For the text-containing cell, return its midpoint in [X, Y] coordinate format. 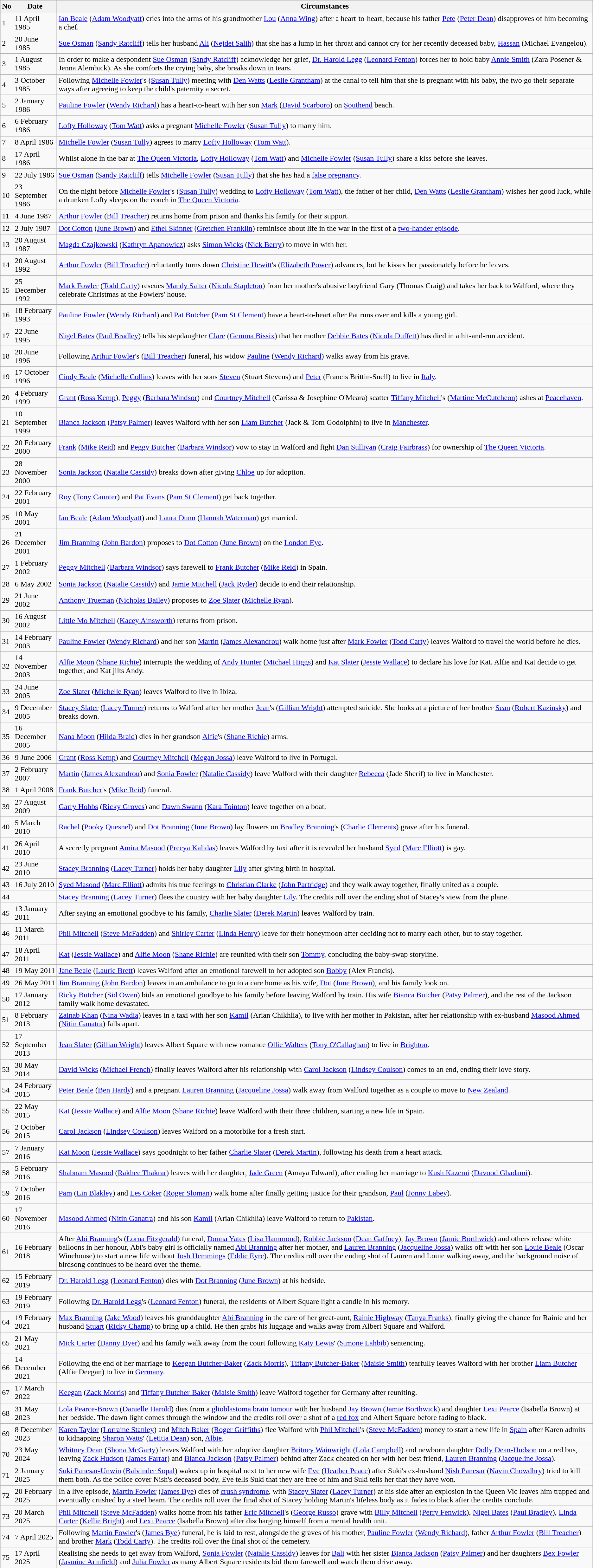
9 [7, 175]
15 February 2019 [35, 1281]
5 February 2016 [35, 1172]
7 October 2016 [35, 1193]
10 [7, 195]
24 June 2005 [35, 691]
20 June 1985 [35, 43]
14 [7, 265]
13 [7, 245]
14 November 2003 [35, 666]
52 [7, 1045]
Kat Moon (Jessie Wallace) says goodnight to her father Charlie Slater (Derek Martin), following his death from a heart attack. [325, 1152]
7 January 2016 [35, 1152]
21 June 2002 [35, 600]
Jane Beale (Laurie Brett) leaves Walford after an emotional farewell to her adopted son Bobby (Alex Francis). [325, 971]
7 [7, 142]
33 [7, 691]
17 November 2016 [35, 1218]
16 August 2002 [35, 621]
54 [7, 1090]
2 February 2007 [35, 774]
57 [7, 1152]
11 April 1985 [35, 23]
22 May 2015 [35, 1111]
16 February 2018 [35, 1252]
Sonia Jackson (Natalie Cassidy) breaks down after giving Chloe up for adoption. [325, 472]
3 October 1985 [35, 84]
17 January 2012 [35, 999]
Mick Carter (Danny Dyer) and his family walk away from the court following Katy Lewis' (Simone Lahbib) sentencing. [325, 1343]
Carol Jackson (Lindsey Coulson) leaves Walford on a motorbike for a fresh start. [325, 1131]
Garry Hobbs (Ricky Groves) and Dawn Swann (Kara Tointon) leave together on a boat. [325, 807]
19 May 2011 [35, 971]
2 July 1987 [35, 228]
19 [7, 377]
23 June 2010 [35, 868]
31 [7, 642]
11 March 2011 [35, 934]
Following Dr. Harold Legg's (Leonard Fenton) funeral, the residents of Albert Square light a candle in his memory. [325, 1302]
2 January 2025 [35, 1475]
Sonia Jackson (Natalie Cassidy) and Jamie Mitchell (Jack Ryder) decide to end their relationship. [325, 584]
Peggy Mitchell (Barbara Windsor) says farewell to Frank Butcher (Mike Reid) in Spain. [325, 567]
2 [7, 43]
Jim Branning (John Bardon) proposes to Dot Cotton (June Brown) on the London Eye. [325, 542]
3 [7, 64]
35 [7, 737]
36 [7, 757]
21 [7, 422]
21 May 2021 [35, 1343]
62 [7, 1281]
18 April 2011 [35, 954]
Zoe Slater (Michelle Ryan) leaves Walford to live in Ibiza. [325, 691]
63 [7, 1302]
Syed Masood (Marc Elliott) admits his true feelings to Christian Clarke (John Partridge) and they walk away together, finally united as a couple. [325, 884]
Following Arthur Fowler's (Bill Treacher) funeral, his widow Pauline (Wendy Richard) walks away from his grave. [325, 356]
24 [7, 497]
5 March 2010 [35, 827]
70 [7, 1455]
23 September 1986 [35, 195]
6 February 1986 [35, 126]
9 December 2005 [35, 712]
25 December 1992 [35, 290]
38 [7, 790]
73 [7, 1516]
16 December 2005 [35, 737]
22 [7, 447]
41 [7, 848]
49 [7, 983]
Keegan (Zack Morris) and Tiffany Butcher-Baker (Maisie Smith) leave Walford together for Germany after reuniting. [325, 1392]
59 [7, 1193]
Arthur Fowler (Bill Treacher) returns home from prison and thanks his family for their support. [325, 216]
26 April 2010 [35, 848]
64 [7, 1322]
69 [7, 1434]
6 [7, 126]
66 [7, 1368]
4 [7, 84]
74 [7, 1537]
27 August 2009 [35, 807]
Jim Branning (John Bardon) leaves in an ambulance to go to a care home as his wife, Dot (June Brown), and his family look on. [325, 983]
56 [7, 1131]
34 [7, 712]
Cindy Beale (Michelle Collins) leaves with her sons Steven (Stuart Stevens) and Peter (Francis Brittin-Snell) to live in Italy. [325, 377]
28 November 2000 [35, 472]
72 [7, 1496]
31 May 2023 [35, 1413]
17 [7, 335]
27 [7, 567]
Lofty Holloway (Tom Watt) asks a pregnant Michelle Fowler (Susan Tully) to marry him. [325, 126]
11 [7, 216]
19 February 2021 [35, 1322]
Peter Beale (Ben Hardy) and a pregnant Lauren Branning (Jacqueline Jossa) walk away from Walford together as a couple to move to New Zealand. [325, 1090]
Pauline Fowler (Wendy Richard) has a heart-to-heart with her son Mark (David Scarboro) on Southend beach. [325, 105]
4 February 1999 [35, 398]
1 [7, 23]
37 [7, 774]
20 August 1987 [35, 245]
14 February 2003 [35, 642]
Arthur Fowler (Bill Treacher) reluctantly turns down Christine Hewitt's (Elizabeth Power) advances, but he kisses her passionately before he leaves. [325, 265]
Pauline Fowler (Wendy Richard) and Pat Butcher (Pam St Clement) have a heart-to-heart after Pat runs over and kills a young girl. [325, 315]
10 September 1999 [35, 422]
24 February 2015 [35, 1090]
2 October 2015 [35, 1131]
43 [7, 884]
67 [7, 1392]
17 September 2013 [35, 1045]
Shabnam Masood (Rakhee Thakrar) leaves with her daughter, Jade Green (Amaya Edward), after ending her marriage to Kush Kazemi (Davood Ghadami). [325, 1172]
71 [7, 1475]
20 March 2025 [35, 1516]
Pam (Lin Blakley) and Les Coker (Roger Sloman) walk home after finally getting justice for their grandson, Paul (Jonny Labey). [325, 1193]
Masood Ahmed (Nitin Ganatra) and his son Kamil (Arian Chikhlia) leave Walford to return to Pakistan. [325, 1218]
Sue Osman (Sandy Ratcliff) tells Michelle Fowler (Susan Tully) that she has had a false pregnancy. [325, 175]
26 [7, 542]
47 [7, 954]
6 May 2002 [35, 584]
8 [7, 159]
7 April 2025 [35, 1537]
20 June 1996 [35, 356]
Roy (Tony Caunter) and Pat Evans (Pam St Clement) get back together. [325, 497]
12 [7, 228]
Circumstances [325, 6]
30 May 2014 [35, 1070]
28 [7, 584]
46 [7, 934]
23 May 2024 [35, 1455]
Anthony Trueman (Nicholas Bailey) proposes to Zoe Slater (Michelle Ryan). [325, 600]
9 June 2006 [35, 757]
1 February 2002 [35, 567]
8 April 1986 [35, 142]
25 [7, 517]
Frank Butcher's (Mike Reid) funeral. [325, 790]
26 May 2011 [35, 983]
Date [35, 6]
17 April 2025 [35, 1557]
1 April 2008 [35, 790]
15 [7, 290]
Jean Slater (Gillian Wright) leaves Albert Square with new romance Ollie Walters (Tony O'Callaghan) to live in Brighton. [325, 1045]
32 [7, 666]
16 [7, 315]
48 [7, 971]
8 December 2023 [35, 1434]
22 July 1986 [35, 175]
17 March 2022 [35, 1392]
Kat (Jessie Wallace) and Alfie Moon (Shane Richie) leave Walford with their three children, starting a new life in Spain. [325, 1111]
58 [7, 1172]
17 October 1996 [35, 377]
Stacey Branning (Lacey Turner) holds her baby daughter Lily after giving birth in hospital. [325, 868]
Nana Moon (Hilda Braid) dies in her grandson Alfie's (Shane Richie) arms. [325, 737]
65 [7, 1343]
Ian Beale (Adam Woodyatt) and Laura Dunn (Hannah Waterman) get married. [325, 517]
2 January 1986 [35, 105]
13 January 2011 [35, 913]
20 [7, 398]
1 August 1985 [35, 64]
No [7, 6]
Kat (Jessie Wallace) and Alfie Moon (Shane Richie) are reunited with their son Tommy, concluding the baby-swap storyline. [325, 954]
18 February 1993 [35, 315]
14 December 2021 [35, 1368]
Bianca Jackson (Patsy Palmer) leaves Walford with her son Liam Butcher (Jack & Tom Godolphin) to live in Manchester. [325, 422]
20 February 2000 [35, 447]
45 [7, 913]
30 [7, 621]
60 [7, 1218]
Grant (Ross Kemp) and Courtney Mitchell (Megan Jossa) leave Walford to live in Portugal. [325, 757]
42 [7, 868]
10 May 2001 [35, 517]
4 June 1987 [35, 216]
21 December 2001 [35, 542]
20 August 1992 [35, 265]
55 [7, 1111]
17 April 1986 [35, 159]
Whilst alone in the bar at The Queen Victoria, Lofty Holloway (Tom Watt) and Michelle Fowler (Susan Tully) share a kiss before she leaves. [325, 159]
51 [7, 1020]
A secretly pregnant Amira Masood (Preeya Kalidas) leaves Walford by taxi after it is revealed her husband Syed (Marc Elliott) is gay. [325, 848]
39 [7, 807]
After saying an emotional goodbye to his family, Charlie Slater (Derek Martin) leaves Walford by train. [325, 913]
23 [7, 472]
44 [7, 897]
50 [7, 999]
Rachel (Pooky Quesnel) and Dot Branning (June Brown) lay flowers on Bradley Branning's (Charlie Clements) grave after his funeral. [325, 827]
22 June 1995 [35, 335]
Dot Cotton (June Brown) and Ethel Skinner (Gretchen Franklin) reminisce about life in the war in the first of a two-hander episode. [325, 228]
Magda Czajkowski (Kathryn Apanowicz) asks Simon Wicks (Nick Berry) to move in with her. [325, 245]
22 February 2001 [35, 497]
Michelle Fowler (Susan Tully) agrees to marry Lofty Holloway (Tom Watt). [325, 142]
5 [7, 105]
Martin (James Alexandrou) and Sonia Fowler (Natalie Cassidy) leave Walford with their daughter Rebecca (Jade Sherif) to live in Manchester. [325, 774]
75 [7, 1557]
19 February 2019 [35, 1302]
20 February 2025 [35, 1496]
18 [7, 356]
16 July 2010 [35, 884]
40 [7, 827]
Little Mo Mitchell (Kacey Ainsworth) returns from prison. [325, 621]
Stacey Branning (Lacey Turner) flees the country with her baby daughter Lily. The credits roll over the ending shot of Stacey's view from the plane. [325, 897]
68 [7, 1413]
53 [7, 1070]
8 February 2013 [35, 1020]
61 [7, 1252]
29 [7, 600]
Dr. Harold Legg (Leonard Fenton) dies with Dot Branning (June Brown) at his bedside. [325, 1281]
